Return [X, Y] of the center of cell containing provided text 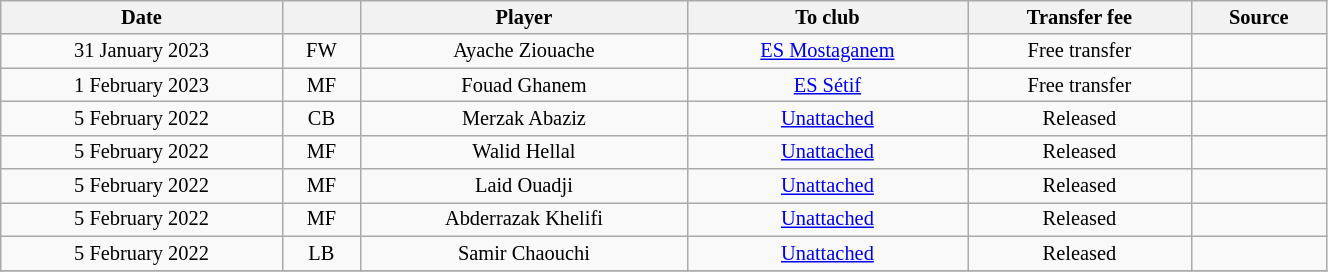
FW [321, 51]
Samir Chaouchi [524, 253]
Transfer fee [1080, 17]
Laid Ouadji [524, 186]
Merzak Abaziz [524, 118]
Walid Hellal [524, 152]
Ayache Ziouache [524, 51]
ES Mostaganem [827, 51]
Source [1258, 17]
LB [321, 253]
CB [321, 118]
Abderrazak Khelifi [524, 219]
1 February 2023 [142, 85]
ES Sétif [827, 85]
To club [827, 17]
31 January 2023 [142, 51]
Player [524, 17]
Date [142, 17]
Fouad Ghanem [524, 85]
